Output the [X, Y] coordinate of the center of the cell containing the given text.  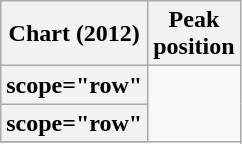
Chart (2012) [74, 34]
Peakposition [194, 34]
